Provide the [x, y] coordinate of the cell's center where the given text is located.  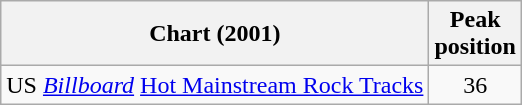
Chart (2001) [215, 34]
Peakposition [475, 34]
US Billboard Hot Mainstream Rock Tracks [215, 85]
36 [475, 85]
